Detect which cell encompasses the target text, then output its [x, y] center coordinate. 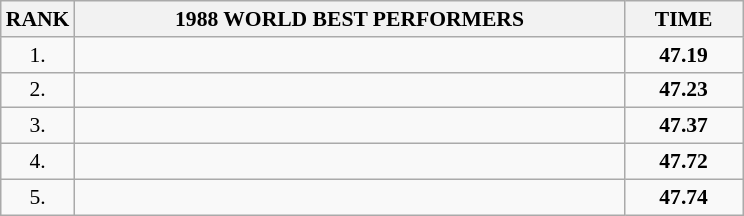
TIME [684, 19]
5. [38, 197]
1. [38, 55]
RANK [38, 19]
3. [38, 126]
2. [38, 90]
47.37 [684, 126]
47.19 [684, 55]
47.23 [684, 90]
47.74 [684, 197]
1988 WORLD BEST PERFORMERS [349, 19]
47.72 [684, 162]
4. [38, 162]
